Output the (X, Y) coordinate of the center of the cell containing the given text.  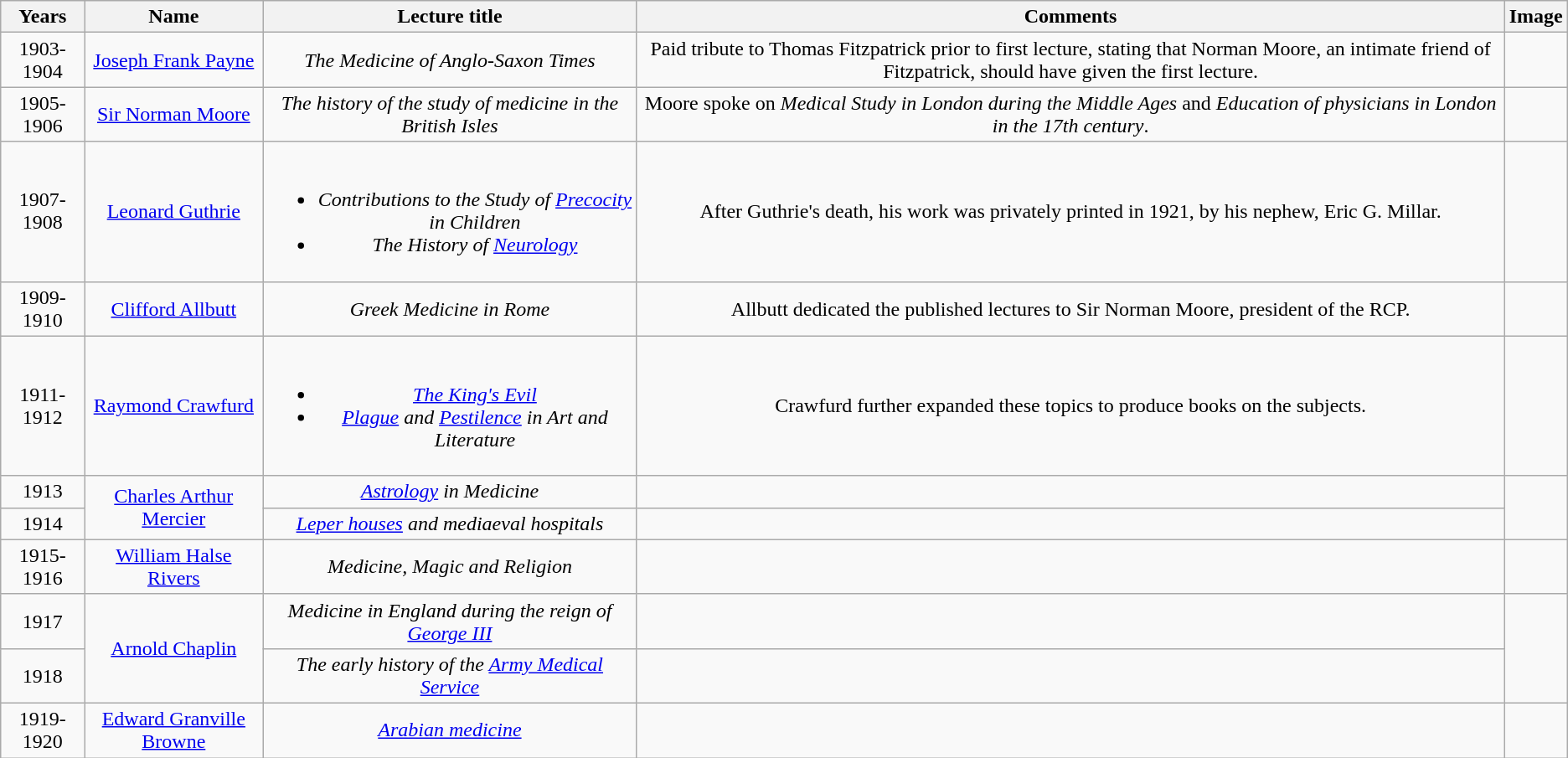
Charles Arthur Mercier (174, 508)
Medicine in England during the reign of George III (450, 621)
Greek Medicine in Rome (450, 308)
Lecture title (450, 17)
Crawfurd further expanded these topics to produce books on the subjects. (1070, 405)
Edward Granville Browne (174, 730)
1907-1908 (43, 211)
Contributions to the Study of Precocity in ChildrenThe History of Neurology (450, 211)
1917 (43, 621)
1913 (43, 492)
Raymond Crawfurd (174, 405)
Clifford Allbutt (174, 308)
Leper houses and mediaeval hospitals (450, 523)
Comments (1070, 17)
Moore spoke on Medical Study in London during the Middle Ages and Education of physicians in London in the 17th century. (1070, 114)
Arabian medicine (450, 730)
After Guthrie's death, his work was privately printed in 1921, by his nephew, Eric G. Millar. (1070, 211)
Image (1536, 17)
Joseph Frank Payne (174, 60)
Astrology in Medicine (450, 492)
1911-1912 (43, 405)
Arnold Chaplin (174, 648)
The history of the study of medicine in the British Isles (450, 114)
The Medicine of Anglo-Saxon Times (450, 60)
William Halse Rivers (174, 566)
The King's EvilPlague and Pestilence in Art and Literature (450, 405)
1903-1904 (43, 60)
1905-1906 (43, 114)
Years (43, 17)
1915-1916 (43, 566)
1919-1920 (43, 730)
1918 (43, 675)
1914 (43, 523)
Allbutt dedicated the published lectures to Sir Norman Moore, president of the RCP. (1070, 308)
Name (174, 17)
The early history of the Army Medical Service (450, 675)
Leonard Guthrie (174, 211)
Medicine, Magic and Religion (450, 566)
1909-1910 (43, 308)
Sir Norman Moore (174, 114)
